Provide the [x, y] coordinate of the cell's center where the given text is located.  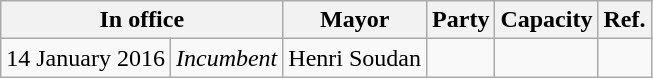
Mayor [355, 20]
In office [142, 20]
Ref. [624, 20]
14 January 2016 [86, 58]
Capacity [546, 20]
Incumbent [226, 58]
Henri Soudan [355, 58]
Party [461, 20]
